Determine the (x, y) coordinate at the center of the cell enclosing the given text.  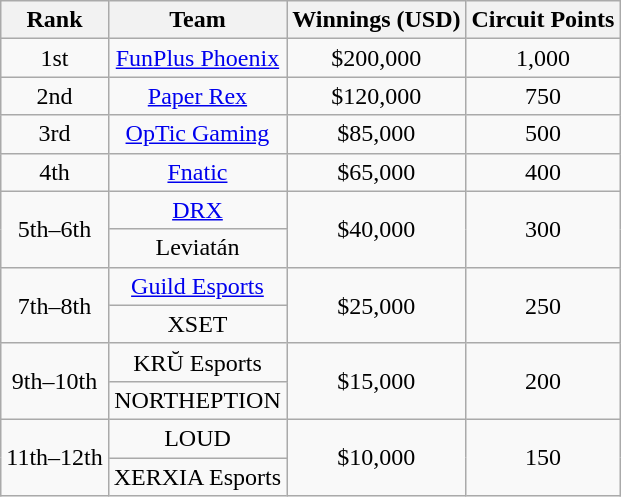
2nd (55, 96)
3rd (55, 134)
5th–6th (55, 229)
750 (543, 96)
Leviatán (197, 248)
Paper Rex (197, 96)
$120,000 (376, 96)
OpTic Gaming (197, 134)
$15,000 (376, 381)
Circuit Points (543, 20)
Guild Esports (197, 286)
$85,000 (376, 134)
$25,000 (376, 305)
Winnings (USD) (376, 20)
Team (197, 20)
500 (543, 134)
300 (543, 229)
DRX (197, 210)
$10,000 (376, 457)
$200,000 (376, 58)
400 (543, 172)
Fnatic (197, 172)
XSET (197, 324)
11th–12th (55, 457)
LOUD (197, 438)
KRŬ Esports (197, 362)
1st (55, 58)
150 (543, 457)
7th–8th (55, 305)
$40,000 (376, 229)
9th–10th (55, 381)
FunPlus Phoenix (197, 58)
XERXIA Esports (197, 477)
Rank (55, 20)
250 (543, 305)
$65,000 (376, 172)
4th (55, 172)
1,000 (543, 58)
200 (543, 381)
NORTHEPTION (197, 400)
